Provide the (X, Y) coordinate of the cell's center where the given text is located.  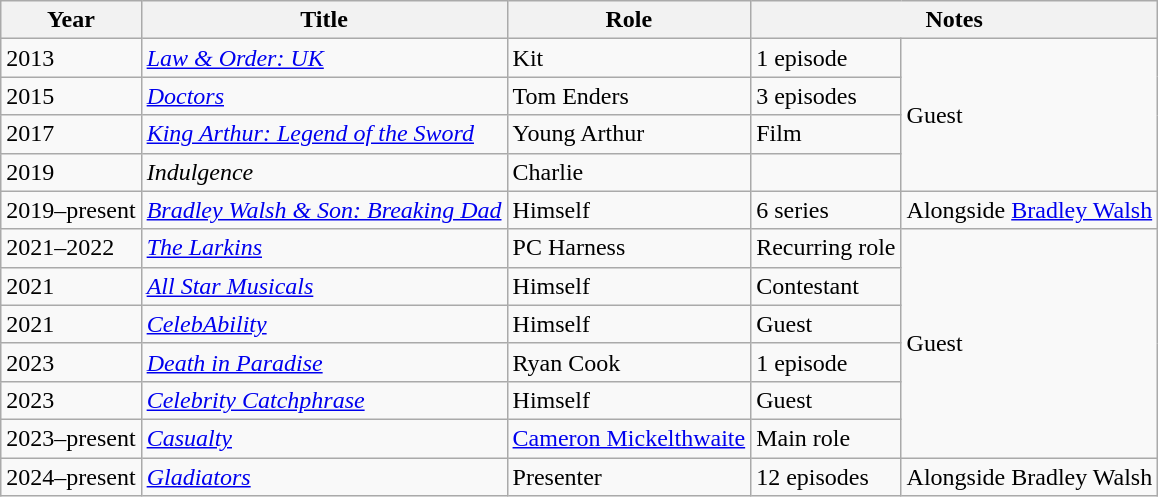
Young Arthur (629, 134)
PC Harness (629, 248)
Role (629, 20)
2013 (71, 58)
2015 (71, 96)
Charlie (629, 172)
2019–present (71, 210)
Presenter (629, 477)
2024–present (71, 477)
Indulgence (324, 172)
Notes (954, 20)
Celebrity Catchphrase (324, 400)
2019 (71, 172)
The Larkins (324, 248)
Contestant (826, 286)
Law & Order: UK (324, 58)
3 episodes (826, 96)
Kit (629, 58)
Year (71, 20)
Recurring role (826, 248)
Title (324, 20)
Ryan Cook (629, 362)
King Arthur: Legend of the Sword (324, 134)
Death in Paradise (324, 362)
All Star Musicals (324, 286)
Casualty (324, 438)
Gladiators (324, 477)
2021–2022 (71, 248)
Main role (826, 438)
12 episodes (826, 477)
Bradley Walsh & Son: Breaking Dad (324, 210)
Film (826, 134)
Tom Enders (629, 96)
2023–present (71, 438)
Cameron Mickelthwaite (629, 438)
CelebAbility (324, 324)
6 series (826, 210)
Doctors (324, 96)
2017 (71, 134)
